Locate the cell with the specified text and output its [X, Y] center coordinate. 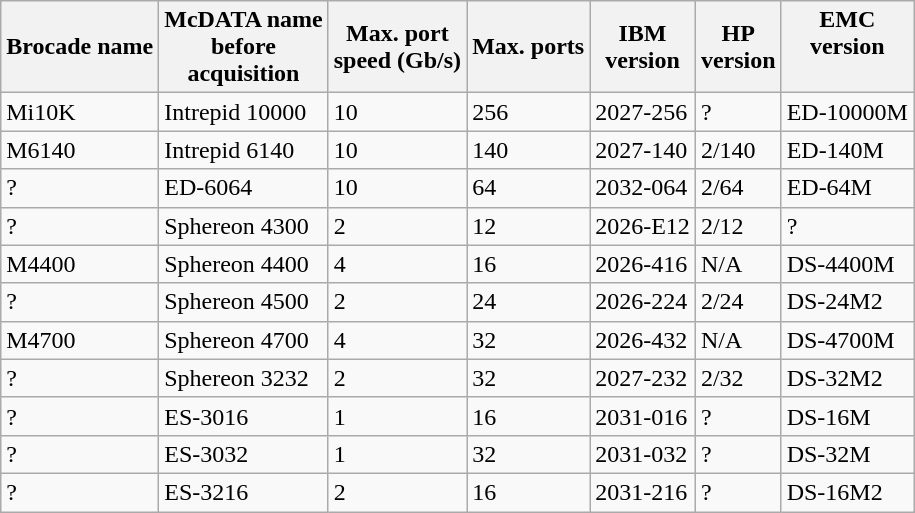
2032-064 [643, 188]
Sphereon 4500 [244, 302]
2/12 [738, 226]
2/140 [738, 150]
M6140 [80, 150]
HP version [738, 47]
2/64 [738, 188]
2/24 [738, 302]
2026-E12 [643, 226]
24 [528, 302]
ES-3016 [244, 416]
Sphereon 4400 [244, 264]
DS-32M [847, 454]
DS-16M2 [847, 492]
256 [528, 112]
Mi10K [80, 112]
IBM version [643, 47]
DS-4400M [847, 264]
64 [528, 188]
Sphereon 4300 [244, 226]
ED-6064 [244, 188]
2026-416 [643, 264]
140 [528, 150]
ED-10000M [847, 112]
DS-32M2 [847, 378]
Max. ports [528, 47]
ES-3032 [244, 454]
Intrepid 10000 [244, 112]
DS-4700M [847, 340]
Sphereon 3232 [244, 378]
ES-3216 [244, 492]
M4400 [80, 264]
2031-216 [643, 492]
Sphereon 4700 [244, 340]
2027-140 [643, 150]
2026-224 [643, 302]
McDATA namebeforeacquisition [244, 47]
ED-64M [847, 188]
2027-232 [643, 378]
2026-432 [643, 340]
2027-256 [643, 112]
2/32 [738, 378]
DS-24M2 [847, 302]
12 [528, 226]
EMC version [847, 47]
ED-140M [847, 150]
Max. port speed (Gb/s) [397, 47]
M4700 [80, 340]
2031-032 [643, 454]
DS-16M [847, 416]
Intrepid 6140 [244, 150]
2031-016 [643, 416]
Brocade name [80, 47]
